Identify which cell holds the provided text, then report its [x, y] central coordinate. 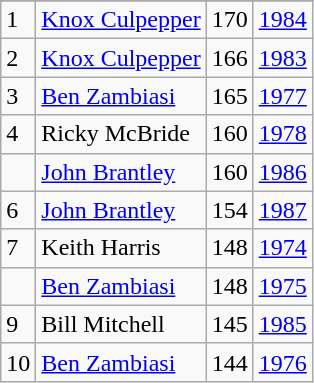
3 [18, 96]
1 [18, 20]
6 [18, 210]
1987 [282, 210]
Bill Mitchell [121, 324]
1974 [282, 248]
144 [230, 362]
1986 [282, 172]
9 [18, 324]
165 [230, 96]
4 [18, 134]
1975 [282, 286]
2 [18, 58]
1983 [282, 58]
Ricky McBride [121, 134]
Keith Harris [121, 248]
1985 [282, 324]
1976 [282, 362]
166 [230, 58]
7 [18, 248]
170 [230, 20]
145 [230, 324]
1984 [282, 20]
10 [18, 362]
1977 [282, 96]
154 [230, 210]
1978 [282, 134]
